Return (X, Y) of the center of cell containing provided text 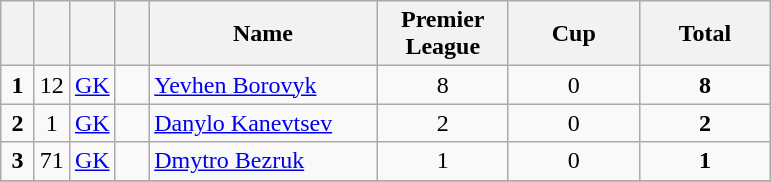
Dmytro Bezruk (264, 161)
Yevhen Borovyk (264, 85)
12 (52, 85)
Danylo Kanevtsev (264, 123)
3 (18, 161)
Premier League (442, 34)
71 (52, 161)
Total (704, 34)
Cup (574, 34)
Name (264, 34)
